From the cell containing the given text, extract its center point as [X, Y] coordinate. 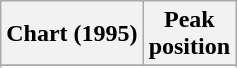
Peakposition [189, 34]
Chart (1995) [72, 34]
